From the cell containing the given text, extract its center point as [x, y] coordinate. 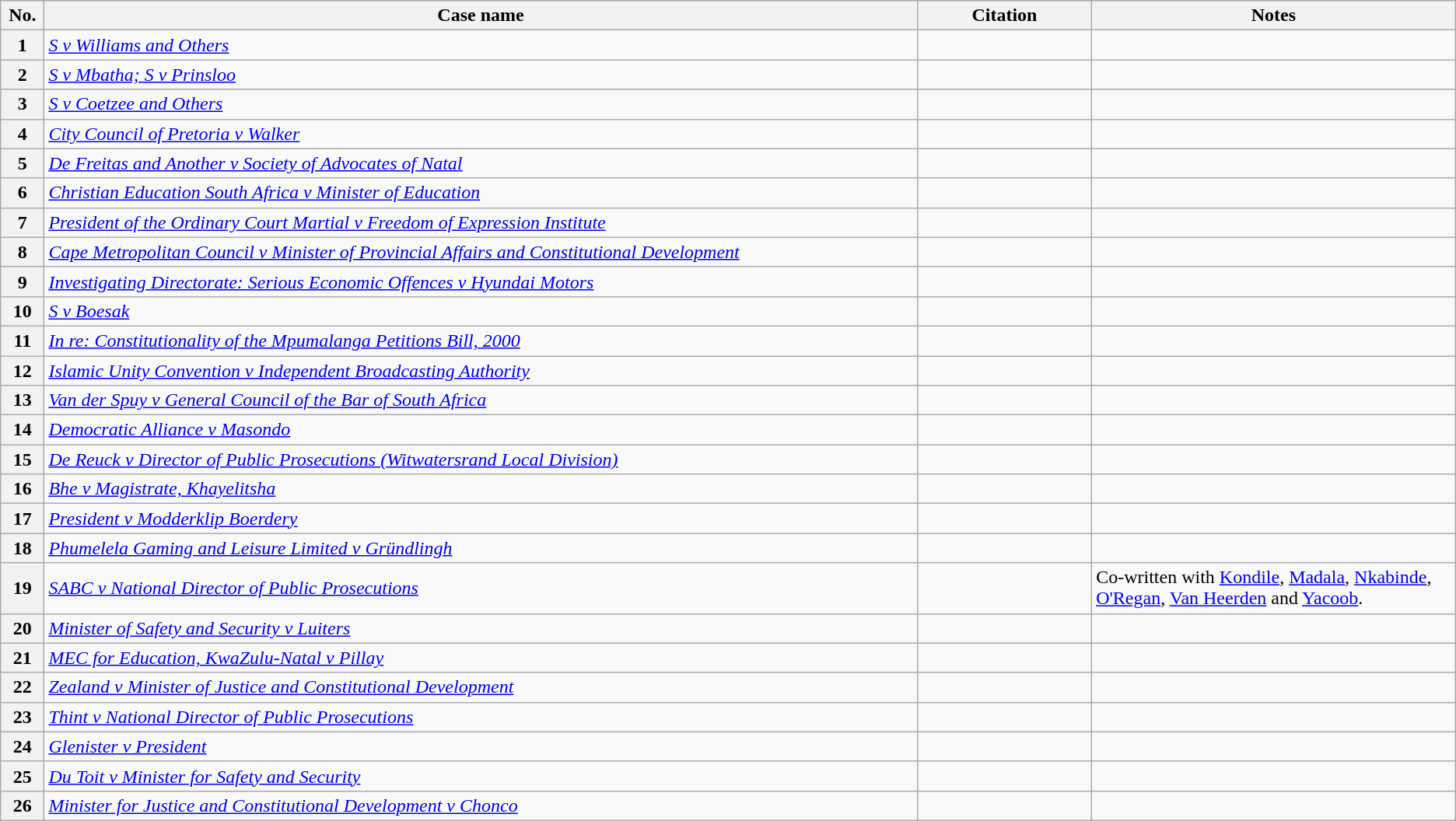
Du Toit v Minister for Safety and Security [481, 776]
6 [23, 193]
Zealand v Minister of Justice and Constitutional Development [481, 687]
9 [23, 281]
1 [23, 45]
25 [23, 776]
City Council of Pretoria v Walker [481, 134]
11 [23, 341]
Notes [1274, 16]
23 [23, 717]
21 [23, 658]
De Reuck v Director of Public Prosecutions (Witwatersrand Local Division) [481, 459]
S v Boesak [481, 311]
14 [23, 430]
2 [23, 75]
Democratic Alliance v Masondo [481, 430]
Van der Spuy v General Council of the Bar of South Africa [481, 400]
De Freitas and Another v Society of Advocates of Natal [481, 163]
SABC v National Director of Public Prosecutions [481, 588]
S v Coetzee and Others [481, 104]
7 [23, 222]
15 [23, 459]
20 [23, 628]
Cape Metropolitan Council v Minister of Provincial Affairs and Constitutional Development [481, 252]
5 [23, 163]
President of the Ordinary Court Martial v Freedom of Expression Institute [481, 222]
Islamic Unity Convention v Independent Broadcasting Authority [481, 371]
13 [23, 400]
Phumelela Gaming and Leisure Limited v Gründlingh [481, 548]
Glenister v President [481, 746]
16 [23, 489]
Investigating Directorate: Serious Economic Offences v Hyundai Motors [481, 281]
24 [23, 746]
In re: Constitutionality of the Mpumalanga Petitions Bill, 2000 [481, 341]
8 [23, 252]
Christian Education South Africa v Minister of Education [481, 193]
Thint v National Director of Public Prosecutions [481, 717]
Minister of Safety and Security v Luiters [481, 628]
Co-written with Kondile, Madala, Nkabinde, O'Regan, Van Heerden and Yacoob. [1274, 588]
18 [23, 548]
No. [23, 16]
12 [23, 371]
22 [23, 687]
26 [23, 805]
10 [23, 311]
Citation [1004, 16]
S v Mbatha; S v Prinsloo [481, 75]
3 [23, 104]
Minister for Justice and Constitutional Development v Chonco [481, 805]
4 [23, 134]
President v Modderklip Boerdery [481, 519]
Case name [481, 16]
Bhe v Magistrate, Khayelitsha [481, 489]
MEC for Education, KwaZulu-Natal v Pillay [481, 658]
S v Williams and Others [481, 45]
17 [23, 519]
19 [23, 588]
